Find where the given text appears and provide that cell's center as (x, y) coordinate. 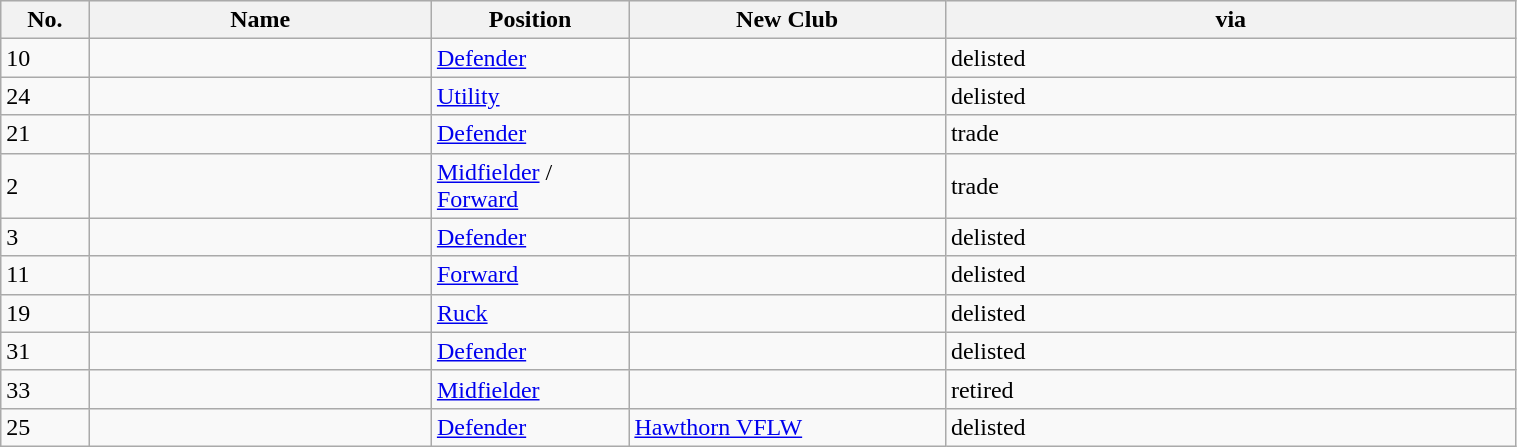
Midfielder / Forward (530, 186)
via (1230, 20)
33 (45, 389)
Forward (530, 275)
2 (45, 186)
Position (530, 20)
11 (45, 275)
Ruck (530, 313)
Utility (530, 96)
31 (45, 351)
retired (1230, 389)
Hawthorn VFLW (788, 427)
Name (260, 20)
3 (45, 237)
No. (45, 20)
24 (45, 96)
21 (45, 134)
New Club (788, 20)
19 (45, 313)
10 (45, 58)
Midfielder (530, 389)
25 (45, 427)
